Detect which cell encompasses the target text, then output its (x, y) center coordinate. 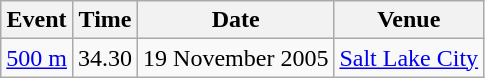
Date (236, 20)
500 m (37, 58)
19 November 2005 (236, 58)
Time (104, 20)
Event (37, 20)
Salt Lake City (409, 58)
34.30 (104, 58)
Venue (409, 20)
